Provide the (x, y) coordinate of the cell's center where the given text is located.  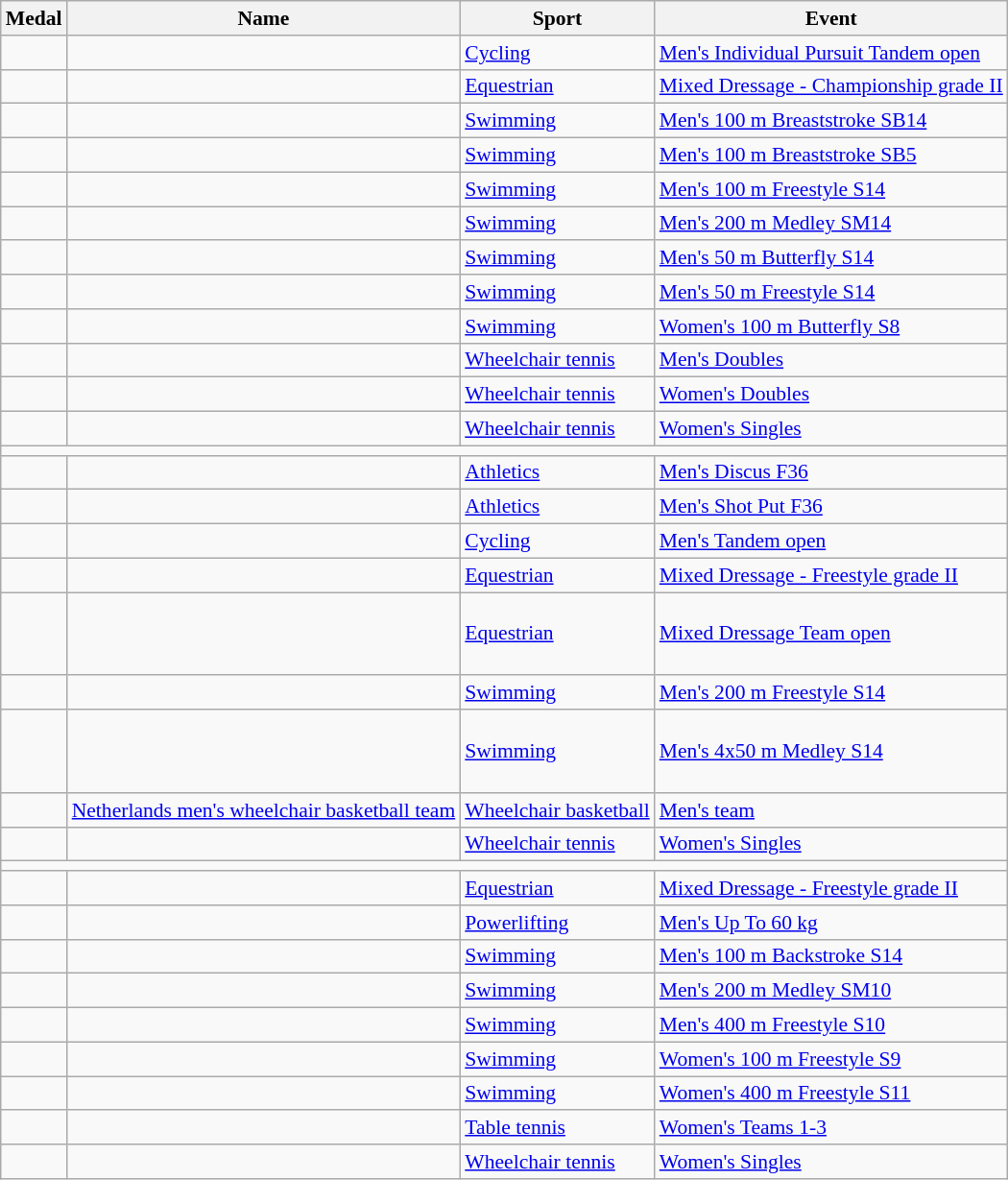
Sport (557, 18)
Men's 100 m Freestyle S14 (831, 189)
Men's 50 m Freestyle S14 (831, 292)
Men's 100 m Breaststroke SB5 (831, 156)
Event (831, 18)
Men's Shot Put F36 (831, 507)
Mixed Dressage - Championship grade II (831, 86)
Men's Up To 60 kg (831, 923)
Men's 100 m Breaststroke SB14 (831, 121)
Table tennis (557, 1128)
Medal (35, 18)
Men's Discus F36 (831, 472)
Women's Teams 1-3 (831, 1128)
Wheelchair basketball (557, 810)
Netherlands men's wheelchair basketball team (264, 810)
Men's 4x50 m Medley S14 (831, 751)
Women's 400 m Freestyle S11 (831, 1094)
Women's 100 m Freestyle S9 (831, 1059)
Name (264, 18)
Women's Doubles (831, 395)
Men's 200 m Medley SM14 (831, 224)
Powerlifting (557, 923)
Men's 100 m Backstroke S14 (831, 956)
Women's 100 m Butterfly S8 (831, 326)
Men's Individual Pursuit Tandem open (831, 53)
Men's 400 m Freestyle S10 (831, 1025)
Mixed Dressage Team open (831, 634)
Men's Doubles (831, 360)
Men's 50 m Butterfly S14 (831, 258)
Men's Tandem open (831, 542)
Men's 200 m Freestyle S14 (831, 693)
Men's team (831, 810)
Men's 200 m Medley SM10 (831, 991)
